Locate the cell with the specified text and output its (x, y) center coordinate. 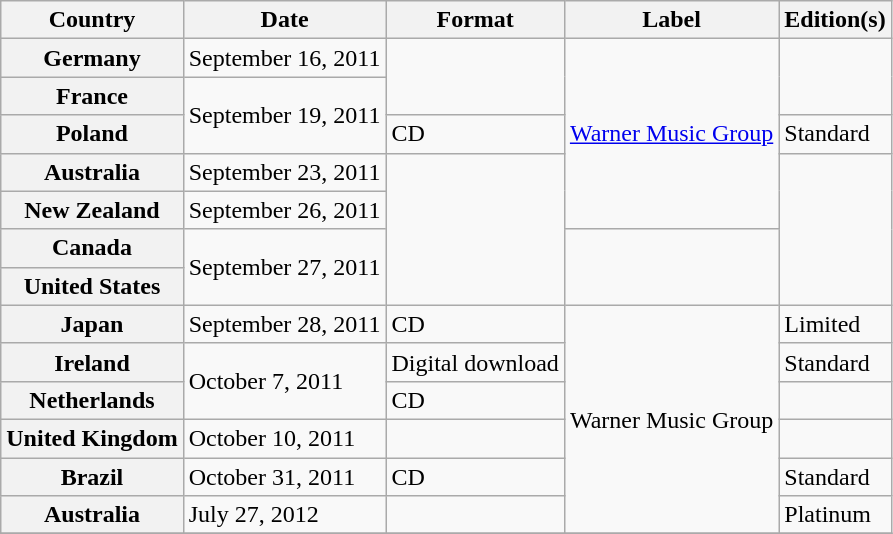
September 16, 2011 (284, 58)
Country (92, 20)
Label (671, 20)
Edition(s) (835, 20)
France (92, 96)
Digital download (475, 362)
Poland (92, 134)
October 7, 2011 (284, 381)
United States (92, 286)
September 26, 2011 (284, 210)
Germany (92, 58)
Date (284, 20)
Format (475, 20)
Limited (835, 324)
September 27, 2011 (284, 267)
Brazil (92, 477)
October 10, 2011 (284, 438)
United Kingdom (92, 438)
July 27, 2012 (284, 515)
Ireland (92, 362)
Netherlands (92, 400)
September 19, 2011 (284, 115)
Canada (92, 248)
September 28, 2011 (284, 324)
New Zealand (92, 210)
Platinum (835, 515)
October 31, 2011 (284, 477)
Japan (92, 324)
September 23, 2011 (284, 172)
